Locate the cell with the specified text and output its (X, Y) center coordinate. 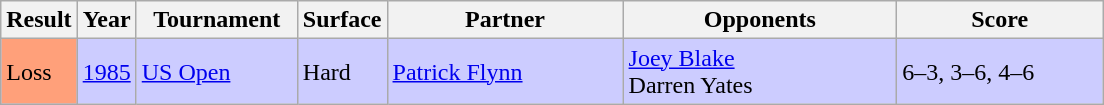
Joey Blake Darren Yates (760, 72)
Partner (505, 20)
Loss (39, 72)
Tournament (216, 20)
1985 (106, 72)
US Open (216, 72)
Opponents (760, 20)
Score (1000, 20)
Surface (342, 20)
Year (106, 20)
Hard (342, 72)
6–3, 3–6, 4–6 (1000, 72)
Patrick Flynn (505, 72)
Result (39, 20)
